From the cell containing the given text, extract its center point as (x, y) coordinate. 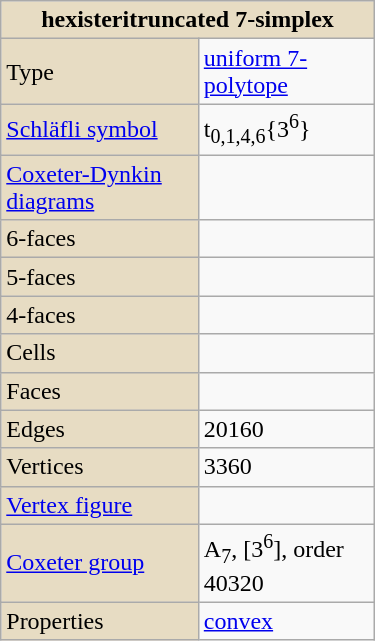
t0,1,4,6{36} (286, 130)
convex (286, 621)
5-faces (100, 277)
hexisteritruncated 7-simplex (188, 20)
Schläfli symbol (100, 130)
Vertices (100, 467)
A7, [36], order 40320 (286, 563)
Edges (100, 429)
3360 (286, 467)
Vertex figure (100, 505)
20160 (286, 429)
Faces (100, 391)
Coxeter group (100, 563)
Coxeter-Dynkin diagrams (100, 188)
Type (100, 72)
Cells (100, 353)
4-faces (100, 315)
uniform 7-polytope (286, 72)
6-faces (100, 239)
Properties (100, 621)
